Search for the cell housing the specified text and yield its (x, y) center coordinate. 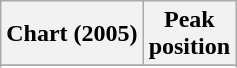
Peakposition (189, 34)
Chart (2005) (72, 34)
